Identify which cell holds the provided text, then report its [X, Y] central coordinate. 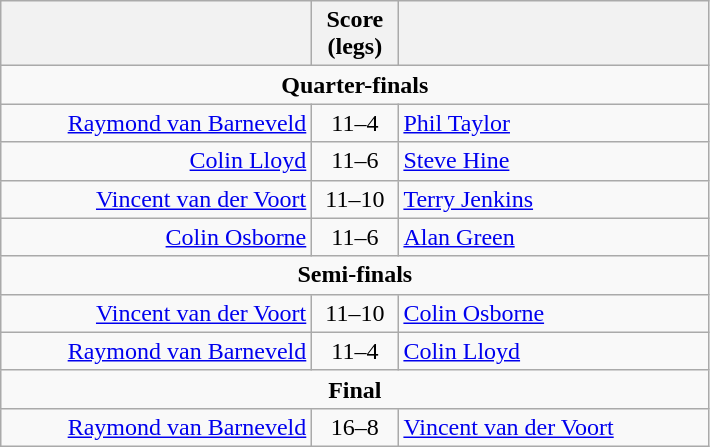
Steve Hine [554, 161]
Quarter-finals [355, 85]
Phil Taylor [554, 123]
Score (legs) [355, 34]
Alan Green [554, 237]
Final [355, 389]
Terry Jenkins [554, 199]
Semi-finals [355, 275]
16–8 [355, 427]
